Return [X, Y] of the center of cell containing provided text 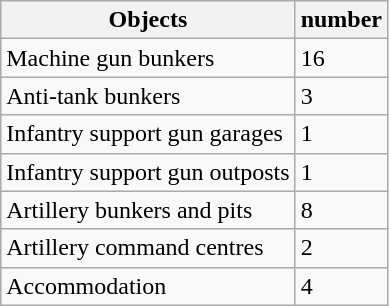
Accommodation [148, 286]
Machine gun bunkers [148, 58]
3 [341, 96]
Infantry support gun garages [148, 134]
Infantry support gun outposts [148, 172]
number [341, 20]
Anti-tank bunkers [148, 96]
16 [341, 58]
2 [341, 248]
Objects [148, 20]
Artillery command centres [148, 248]
4 [341, 286]
Artillery bunkers and pits [148, 210]
8 [341, 210]
